Provide the (x, y) coordinate of the cell's center where the given text is located.  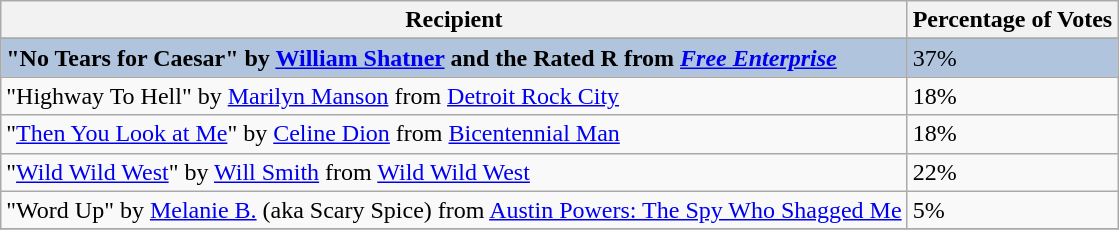
"Highway To Hell" by Marilyn Manson from Detroit Rock City (454, 96)
5% (1012, 210)
"No Tears for Caesar" by William Shatner and the Rated R from Free Enterprise (454, 58)
"Then You Look at Me" by Celine Dion from Bicentennial Man (454, 134)
Percentage of Votes (1012, 20)
"Word Up" by Melanie B. (aka Scary Spice) from Austin Powers: The Spy Who Shagged Me (454, 210)
37% (1012, 58)
"Wild Wild West" by Will Smith from Wild Wild West (454, 172)
22% (1012, 172)
Recipient (454, 20)
